Capture the cell that displays the provided text and extract its (X, Y) central coordinate. 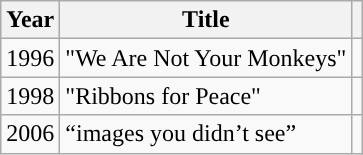
“images you didn’t see” (206, 134)
Title (206, 20)
1996 (30, 58)
"We Are Not Your Monkeys" (206, 58)
Year (30, 20)
2006 (30, 134)
1998 (30, 96)
"Ribbons for Peace" (206, 96)
